Identify which cell holds the provided text, then report its [X, Y] central coordinate. 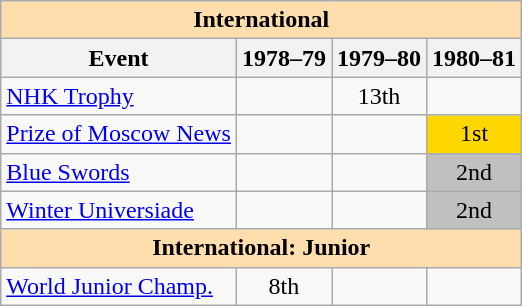
Prize of Moscow News [119, 134]
1978–79 [284, 58]
Event [119, 58]
1980–81 [474, 58]
Blue Swords [119, 172]
1st [474, 134]
13th [380, 96]
1979–80 [380, 58]
8th [284, 286]
World Junior Champ. [119, 286]
International: Junior [262, 248]
International [262, 20]
NHK Trophy [119, 96]
Winter Universiade [119, 210]
